Find where the given text appears and provide that cell's center as (x, y) coordinate. 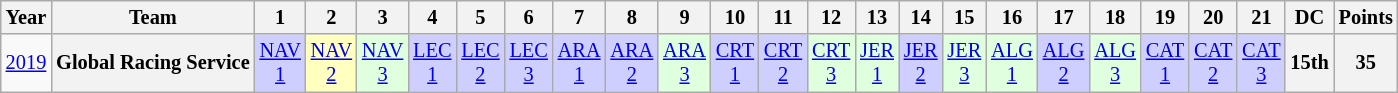
21 (1261, 17)
ARA3 (684, 63)
20 (1213, 17)
LEC1 (432, 63)
LEC3 (529, 63)
ARA1 (580, 63)
JER1 (877, 63)
17 (1064, 17)
CAT3 (1261, 63)
NAV2 (332, 63)
Team (152, 17)
ARA2 (632, 63)
Global Racing Service (152, 63)
15 (964, 17)
LEC2 (480, 63)
13 (877, 17)
5 (480, 17)
ALG3 (1115, 63)
NAV1 (280, 63)
10 (735, 17)
Year (26, 17)
NAV3 (382, 63)
2 (332, 17)
16 (1012, 17)
ALG2 (1064, 63)
18 (1115, 17)
4 (432, 17)
JER2 (921, 63)
JER3 (964, 63)
2019 (26, 63)
CAT2 (1213, 63)
Points (1366, 17)
19 (1165, 17)
6 (529, 17)
3 (382, 17)
7 (580, 17)
1 (280, 17)
CRT2 (783, 63)
15th (1309, 63)
35 (1366, 63)
12 (831, 17)
14 (921, 17)
8 (632, 17)
ALG1 (1012, 63)
CAT1 (1165, 63)
9 (684, 17)
DC (1309, 17)
CRT3 (831, 63)
11 (783, 17)
CRT1 (735, 63)
